For the text-containing cell, return its midpoint in [x, y] coordinate format. 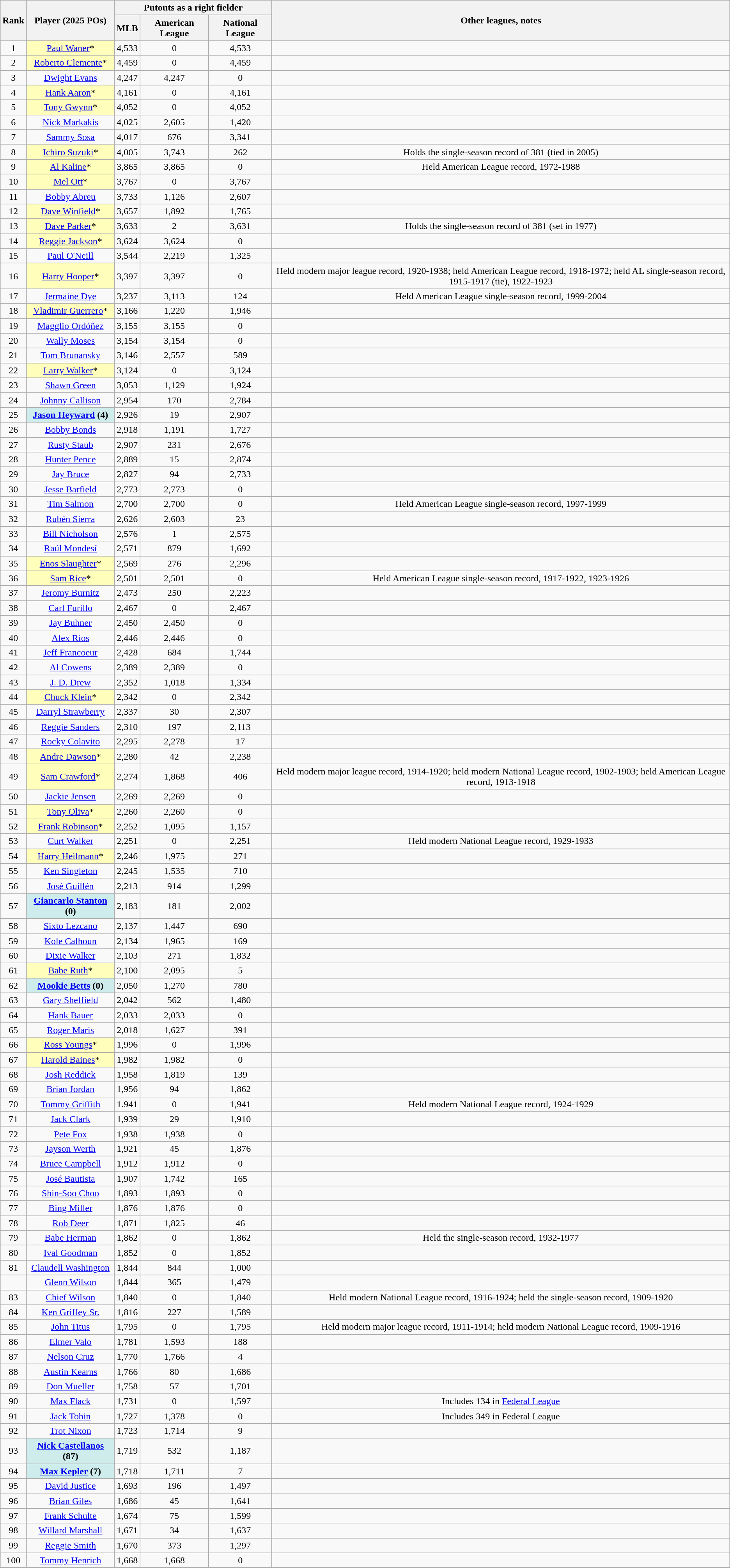
2,246 [127, 856]
Tony Gwynn* [71, 107]
1,480 [240, 1000]
28 [13, 460]
54 [13, 856]
Al Cowens [71, 667]
Hank Bauer [71, 1015]
John Titus [71, 1327]
36 [13, 578]
Includes 349 in Federal League [501, 1416]
Nick Castellanos (87) [71, 1451]
40 [13, 637]
Held modern National League record, 1929-1933 [501, 841]
55 [13, 871]
197 [174, 727]
93 [13, 1451]
Held American League single-season record, 1997-1999 [501, 504]
1,758 [127, 1386]
Harry Heilmann* [71, 856]
4,025 [127, 122]
Tommy Griffith [71, 1104]
3,544 [127, 256]
Harry Hooper* [71, 276]
Reggie Jackson* [71, 241]
Babe Herman [71, 1238]
Dixie Walker [71, 956]
1,965 [174, 941]
1,597 [240, 1401]
1,781 [127, 1342]
Ross Youngs* [71, 1045]
1,420 [240, 122]
Roger Maris [71, 1030]
1,535 [174, 871]
Mookie Betts (0) [71, 986]
71 [13, 1119]
2,918 [127, 430]
Bobby Abreu [71, 196]
1,941 [240, 1104]
Elmer Valo [71, 1342]
1,892 [174, 211]
1,921 [127, 1149]
2,557 [174, 355]
12 [13, 211]
1,670 [127, 1545]
87 [13, 1357]
4,005 [127, 152]
2,002 [240, 906]
2,252 [127, 826]
1,711 [174, 1471]
1,744 [240, 652]
41 [13, 652]
Roberto Clemente* [71, 63]
38 [13, 608]
13 [13, 226]
1,819 [174, 1074]
Mel Ott* [71, 181]
2,473 [127, 593]
Includes 134 in Federal League [501, 1401]
Bill Nicholson [71, 534]
1,018 [174, 682]
2,307 [240, 712]
Player (2025 POs) [71, 20]
1,714 [174, 1431]
2,219 [174, 256]
58 [13, 926]
2,042 [127, 1000]
Austin Kearns [71, 1371]
Hunter Pence [71, 460]
532 [174, 1451]
3 [13, 78]
2,280 [127, 756]
Vladimir Guerrero* [71, 311]
1,299 [240, 886]
2,607 [240, 196]
Sammy Sosa [71, 137]
2,100 [127, 971]
Tom Brunansky [71, 355]
Glenn Wilson [71, 1282]
68 [13, 1074]
Ival Goodman [71, 1253]
27 [13, 444]
Dave Winfield* [71, 211]
1,910 [240, 1119]
2,954 [127, 400]
Rob Deer [71, 1223]
1,599 [240, 1516]
Held modern major league record, 1920-1938; held American League record, 1918-1972; held AL single-season record, 1915-1917 (tie), 1922-1923 [501, 276]
2,295 [127, 742]
65 [13, 1030]
1,126 [174, 196]
Magglio Ordóñez [71, 326]
Nick Markakis [71, 122]
3,166 [127, 311]
Bruce Campbell [71, 1163]
Claudell Washington [71, 1268]
22 [13, 370]
81 [13, 1268]
98 [13, 1531]
2,095 [174, 971]
39 [13, 623]
262 [240, 152]
1,270 [174, 986]
25 [13, 415]
77 [13, 1208]
Held the single-season record, 1932-1977 [501, 1238]
3,053 [127, 385]
3,146 [127, 355]
Darryl Strawberry [71, 712]
24 [13, 400]
Max Kepler (7) [71, 1471]
67 [13, 1060]
2,310 [127, 727]
2,827 [127, 474]
Willard Marshall [71, 1531]
1,589 [240, 1312]
J. D. Drew [71, 682]
227 [174, 1312]
Tommy Henrich [71, 1560]
1,129 [174, 385]
181 [174, 906]
49 [13, 776]
1,871 [127, 1223]
710 [240, 871]
97 [13, 1516]
52 [13, 826]
60 [13, 956]
Josh Reddick [71, 1074]
Sam Crawford* [71, 776]
3,237 [127, 296]
2,926 [127, 415]
3,631 [240, 226]
Jermaine Dye [71, 296]
American League [174, 28]
3,657 [127, 211]
64 [13, 1015]
89 [13, 1386]
Dwight Evans [71, 78]
2,018 [127, 1030]
188 [240, 1342]
2,676 [240, 444]
37 [13, 593]
Enos Slaughter* [71, 563]
589 [240, 355]
56 [13, 886]
Brian Jordan [71, 1089]
59 [13, 941]
Pete Fox [71, 1134]
Held modern major league record, 1911-1914; held modern National League record, 1909-1916 [501, 1327]
Andre Dawson* [71, 756]
1,718 [127, 1471]
2,103 [127, 956]
72 [13, 1134]
Sixto Lezcano [71, 926]
844 [174, 1268]
Frank Robinson* [71, 826]
8 [13, 152]
2,605 [174, 122]
231 [174, 444]
63 [13, 1000]
2,223 [240, 593]
1,956 [127, 1089]
Curt Walker [71, 841]
Reggie Sanders [71, 727]
1,479 [240, 1282]
Held modern major league record, 1914-1920; held modern National League record, 1902-1903; held American League record, 1913-1918 [501, 776]
250 [174, 593]
32 [13, 519]
Don Mueller [71, 1386]
170 [174, 400]
1,731 [127, 1401]
2,113 [240, 727]
Max Flack [71, 1401]
Rocky Colavito [71, 742]
4,017 [127, 137]
43 [13, 682]
100 [13, 1560]
Harold Baines* [71, 1060]
2,874 [240, 460]
1,701 [240, 1386]
562 [174, 1000]
20 [13, 341]
84 [13, 1312]
Jayson Werth [71, 1149]
2,576 [127, 534]
Jay Bruce [71, 474]
Ichiro Suzuki* [71, 152]
391 [240, 1030]
165 [240, 1179]
Jesse Barfield [71, 489]
Rank [13, 20]
Larry Walker* [71, 370]
196 [174, 1486]
684 [174, 652]
1,671 [127, 1531]
Ken Griffey Sr. [71, 1312]
139 [240, 1074]
Alex Ríos [71, 637]
3,341 [240, 137]
Tony Oliva* [71, 812]
1,719 [127, 1451]
Shin-Soo Choo [71, 1193]
879 [174, 549]
95 [13, 1486]
Dave Parker* [71, 226]
Jason Heyward (4) [71, 415]
2,889 [127, 460]
1,868 [174, 776]
88 [13, 1371]
1,939 [127, 1119]
169 [240, 941]
365 [174, 1282]
2,733 [240, 474]
Rubén Sierra [71, 519]
Putouts as a right fielder [193, 8]
3,113 [174, 296]
92 [13, 1431]
1,692 [240, 549]
Jackie Jensen [71, 797]
Shawn Green [71, 385]
406 [240, 776]
33 [13, 534]
2,352 [127, 682]
1,958 [127, 1074]
Johnny Callison [71, 400]
2,784 [240, 400]
1,627 [174, 1030]
1,220 [174, 311]
70 [13, 1104]
Held American League single-season record, 1917-1922, 1923-1926 [501, 578]
51 [13, 812]
Holds the single-season record of 381 (set in 1977) [501, 226]
Chuck Klein* [71, 697]
Al Kaline* [71, 167]
José Bautista [71, 1179]
2,183 [127, 906]
Held modern National League record, 1924-1929 [501, 1104]
69 [13, 1089]
90 [13, 1401]
Bing Miller [71, 1208]
1,378 [174, 1416]
Wally Moses [71, 341]
1.941 [127, 1104]
676 [174, 137]
1,816 [127, 1312]
1,742 [174, 1179]
Jeff Francoeur [71, 652]
MLB [127, 28]
Kole Calhoun [71, 941]
91 [13, 1416]
2,626 [127, 519]
2,245 [127, 871]
3,633 [127, 226]
6 [13, 122]
1,334 [240, 682]
73 [13, 1149]
3,733 [127, 196]
Jack Tobin [71, 1416]
18 [13, 311]
276 [174, 563]
1,765 [240, 211]
Frank Schulte [71, 1516]
Babe Ruth* [71, 971]
Carl Furillo [71, 608]
1,641 [240, 1501]
1,637 [240, 1531]
2,134 [127, 941]
Reggie Smith [71, 1545]
99 [13, 1545]
1,497 [240, 1486]
10 [13, 181]
78 [13, 1223]
Bobby Bonds [71, 430]
Gary Sheffield [71, 1000]
76 [13, 1193]
2,575 [240, 534]
Held American League single-season record, 1999-2004 [501, 296]
1,157 [240, 826]
Sam Rice* [71, 578]
1,095 [174, 826]
2,571 [127, 549]
11 [13, 196]
Held American League record, 1972-1988 [501, 167]
2,238 [240, 756]
53 [13, 841]
85 [13, 1327]
1,187 [240, 1451]
96 [13, 1501]
Ken Singleton [71, 871]
David Justice [71, 1486]
Trot Nixon [71, 1431]
66 [13, 1045]
1,325 [240, 256]
2,569 [127, 563]
1,447 [174, 926]
Rusty Staub [71, 444]
José Guillén [71, 886]
2,050 [127, 986]
124 [240, 296]
Giancarlo Stanton (0) [71, 906]
61 [13, 971]
Tim Salmon [71, 504]
2,274 [127, 776]
50 [13, 797]
Jeromy Burnitz [71, 593]
48 [13, 756]
21 [13, 355]
Brian Giles [71, 1501]
Other leagues, notes [501, 20]
47 [13, 742]
2,213 [127, 886]
62 [13, 986]
1,770 [127, 1357]
1,832 [240, 956]
780 [240, 986]
14 [13, 241]
1,593 [174, 1342]
1,975 [174, 856]
Chief Wilson [71, 1297]
690 [240, 926]
Jay Buhner [71, 623]
2,428 [127, 652]
914 [174, 886]
2,296 [240, 563]
1,723 [127, 1431]
2,278 [174, 742]
35 [13, 563]
Held modern National League record, 1916-1924; held the single-season record, 1909-1920 [501, 1297]
16 [13, 276]
Hank Aaron* [71, 92]
3,743 [174, 152]
Jack Clark [71, 1119]
1,297 [240, 1545]
2,603 [174, 519]
31 [13, 504]
Holds the single-season record of 381 (tied in 2005) [501, 152]
Paul Waner* [71, 48]
2,337 [127, 712]
373 [174, 1545]
86 [13, 1342]
1,946 [240, 311]
44 [13, 697]
1,825 [174, 1223]
1,924 [240, 385]
Paul O'Neill [71, 256]
83 [13, 1297]
Raúl Mondesí [71, 549]
79 [13, 1238]
National League [240, 28]
1,191 [174, 430]
74 [13, 1163]
2,137 [127, 926]
1,907 [127, 1179]
1,674 [127, 1516]
26 [13, 430]
1,693 [127, 1486]
1,000 [240, 1268]
Nelson Cruz [71, 1357]
